Pinpoint the cell where the given text exists, returning its (X, Y) midpoint coordinate. 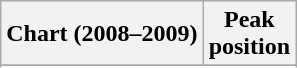
Chart (2008–2009) (102, 34)
Peakposition (249, 34)
